Search for the cell housing the specified text and yield its (x, y) center coordinate. 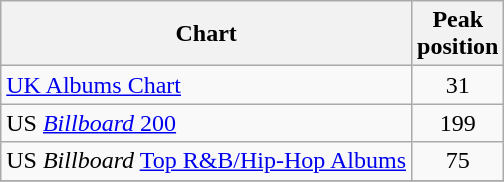
31 (458, 85)
Peakposition (458, 34)
199 (458, 123)
75 (458, 161)
Chart (206, 34)
UK Albums Chart (206, 85)
US Billboard Top R&B/Hip-Hop Albums (206, 161)
US Billboard 200 (206, 123)
